Pinpoint the cell where the given text exists, returning its (x, y) midpoint coordinate. 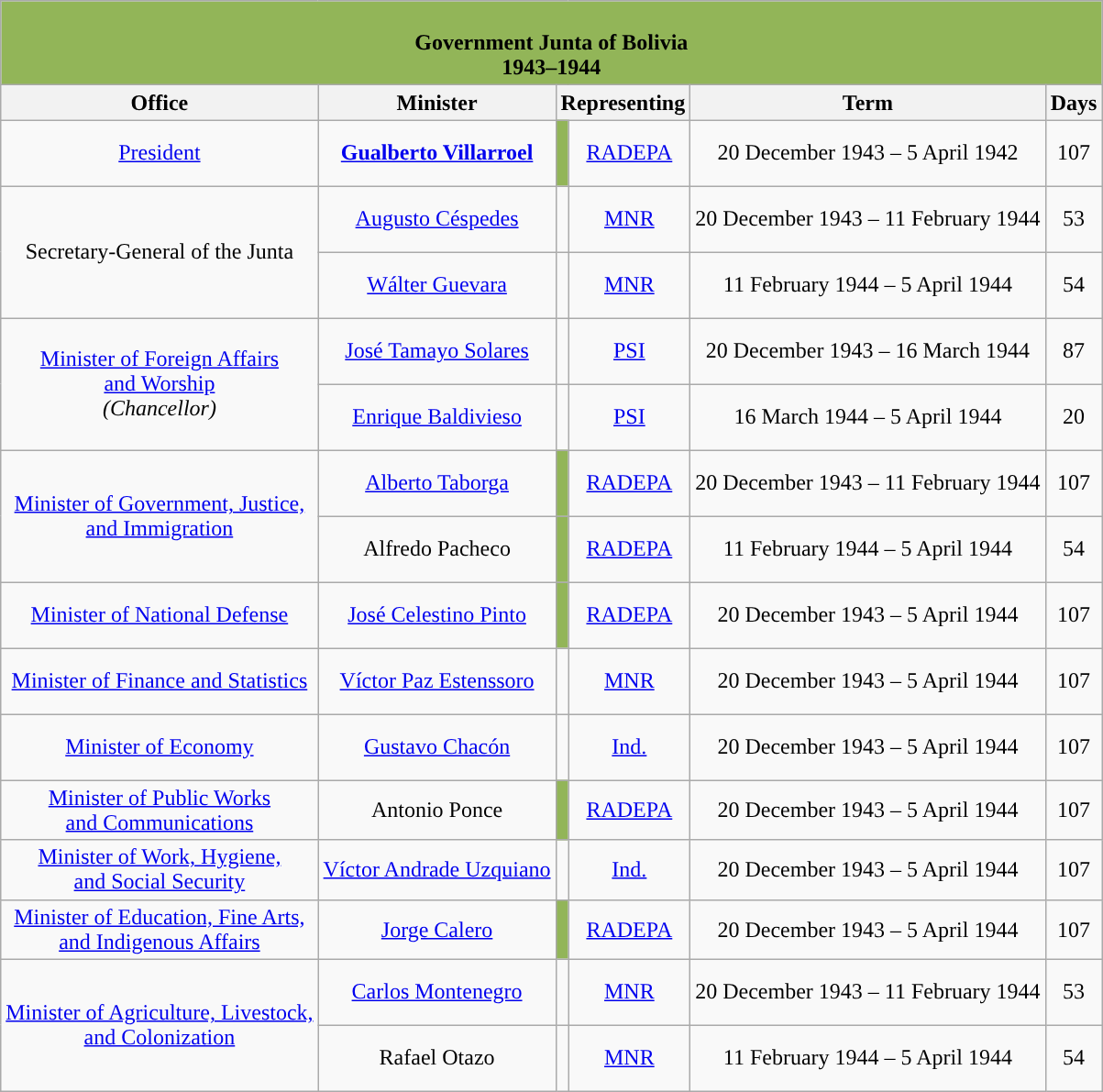
Gualberto Villarroel (436, 153)
Víctor Paz Estenssoro (436, 681)
Minister of Education, Fine Arts,and Indigenous Affairs (160, 930)
Representing (623, 103)
Víctor Andrade Uzquiano (436, 869)
Minister of Finance and Statistics (160, 681)
Antonio Ponce (436, 811)
Term (867, 103)
Minister of Economy (160, 747)
20 December 1943 – 16 March 1944 (867, 351)
16 March 1944 – 5 April 1944 (867, 417)
Alfredo Pacheco (436, 549)
Government Junta of Bolivia1943–1944 (552, 43)
Days (1074, 103)
President (160, 153)
87 (1074, 351)
Minister of Work, Hygiene,and Social Security (160, 869)
Enrique Baldivieso (436, 417)
20 December 1943 – 5 April 1942 (867, 153)
Minister (436, 103)
Wálter Guevara (436, 285)
Carlos Montenegro (436, 992)
Minister of Public Worksand Communications (160, 811)
Office (160, 103)
Minister of Foreign Affairsand Worship(Chancellor) (160, 384)
José Celestino Pinto (436, 615)
Minister of National Defense (160, 615)
Minister of Government, Justice,and Immigration (160, 516)
Rafael Otazo (436, 1058)
Jorge Calero (436, 930)
Secretary-General of the Junta (160, 252)
Minister of Agriculture, Livestock,and Colonization (160, 1025)
Alberto Taborga (436, 483)
Augusto Céspedes (436, 219)
José Tamayo Solares (436, 351)
20 (1074, 417)
Gustavo Chacón (436, 747)
